Detect which cell encompasses the target text, then output its [x, y] center coordinate. 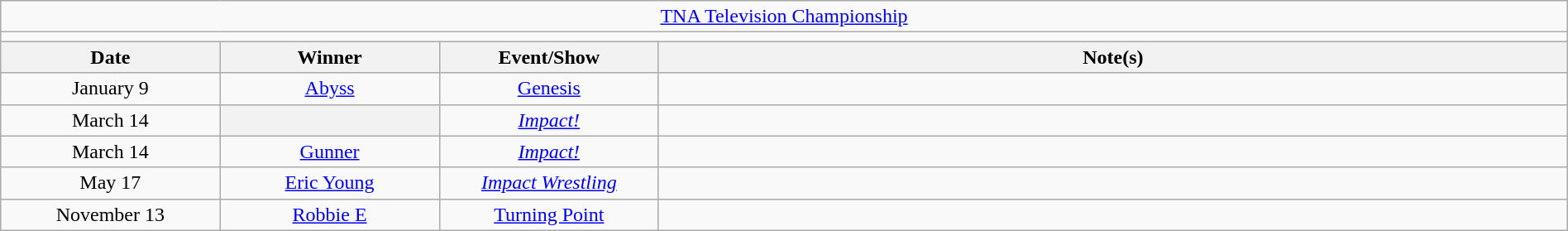
Genesis [549, 89]
Impact Wrestling [549, 183]
Date [111, 57]
January 9 [111, 89]
Turning Point [549, 214]
May 17 [111, 183]
Event/Show [549, 57]
Eric Young [329, 183]
Abyss [329, 89]
November 13 [111, 214]
Robbie E [329, 214]
Winner [329, 57]
Gunner [329, 152]
Note(s) [1113, 57]
TNA Television Championship [784, 17]
